Provide the (X, Y) coordinate of the cell's center where the given text is located.  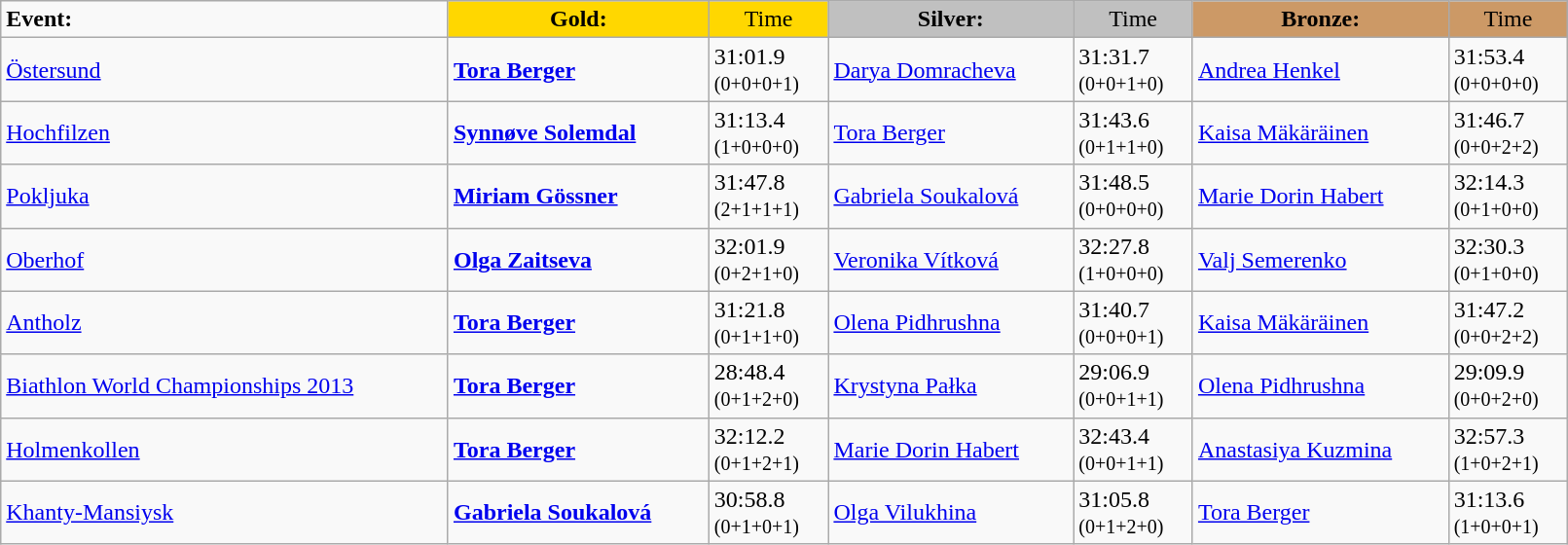
Khanty-Mansiysk (225, 512)
31:31.7(0+0+1+0) (1133, 70)
Anastasiya Kuzmina (1320, 450)
Gold: (578, 19)
Silver: (951, 19)
31:40.7(0+0+0+1) (1133, 323)
Pokljuka (225, 197)
32:57.3(1+0+2+1) (1509, 450)
Olga Vilukhina (951, 512)
Miriam Gössner (578, 197)
Oberhof (225, 259)
32:01.9(0+2+1+0) (769, 259)
32:30.3(0+1+0+0) (1509, 259)
Krystyna Pałka (951, 385)
Antholz (225, 323)
Event: (225, 19)
31:46.7(0+0+2+2) (1509, 132)
Valj Semerenko (1320, 259)
31:21.8(0+1+1+0) (769, 323)
31:13.6(1+0+0+1) (1509, 512)
Andrea Henkel (1320, 70)
32:43.4(0+0+1+1) (1133, 450)
29:09.9(0+0+2+0) (1509, 385)
28:48.4(0+1+2+0) (769, 385)
32:12.2(0+1+2+1) (769, 450)
29:06.9(0+0+1+1) (1133, 385)
31:43.6(0+1+1+0) (1133, 132)
32:27.8(1+0+0+0) (1133, 259)
Biathlon World Championships 2013 (225, 385)
Synnøve Solemdal (578, 132)
30:58.8(0+1+0+1) (769, 512)
31:05.8(0+1+2+0) (1133, 512)
31:47.8(2+1+1+1) (769, 197)
32:14.3(0+1+0+0) (1509, 197)
31:13.4(1+0+0+0) (769, 132)
31:48.5(0+0+0+0) (1133, 197)
Holmenkollen (225, 450)
Hochfilzen (225, 132)
Veronika Vítková (951, 259)
Bronze: (1320, 19)
Olga Zaitseva (578, 259)
Darya Domracheva (951, 70)
31:53.4(0+0+0+0) (1509, 70)
31:47.2(0+0+2+2) (1509, 323)
31:01.9(0+0+0+1) (769, 70)
Östersund (225, 70)
